Scan for the cell matching the given text and deliver its [x, y] coordinate at center. 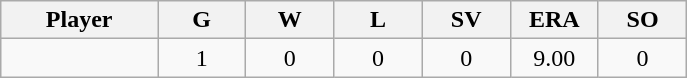
G [202, 20]
1 [202, 58]
Player [80, 20]
ERA [554, 20]
SO [642, 20]
W [290, 20]
L [378, 20]
SV [466, 20]
9.00 [554, 58]
